For the text-containing cell, return its midpoint in [x, y] coordinate format. 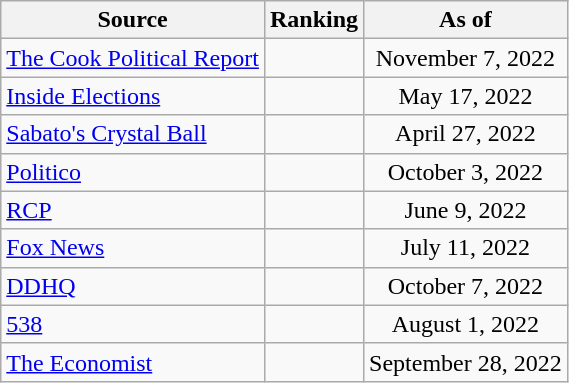
RCP [133, 210]
Inside Elections [133, 96]
September 28, 2022 [466, 362]
Sabato's Crystal Ball [133, 134]
DDHQ [133, 286]
As of [466, 20]
Ranking [314, 20]
October 7, 2022 [466, 286]
October 3, 2022 [466, 172]
The Economist [133, 362]
Fox News [133, 248]
538 [133, 324]
August 1, 2022 [466, 324]
Politico [133, 172]
April 27, 2022 [466, 134]
November 7, 2022 [466, 58]
Source [133, 20]
May 17, 2022 [466, 96]
The Cook Political Report [133, 58]
July 11, 2022 [466, 248]
June 9, 2022 [466, 210]
